Capture the cell that displays the provided text and extract its [X, Y] central coordinate. 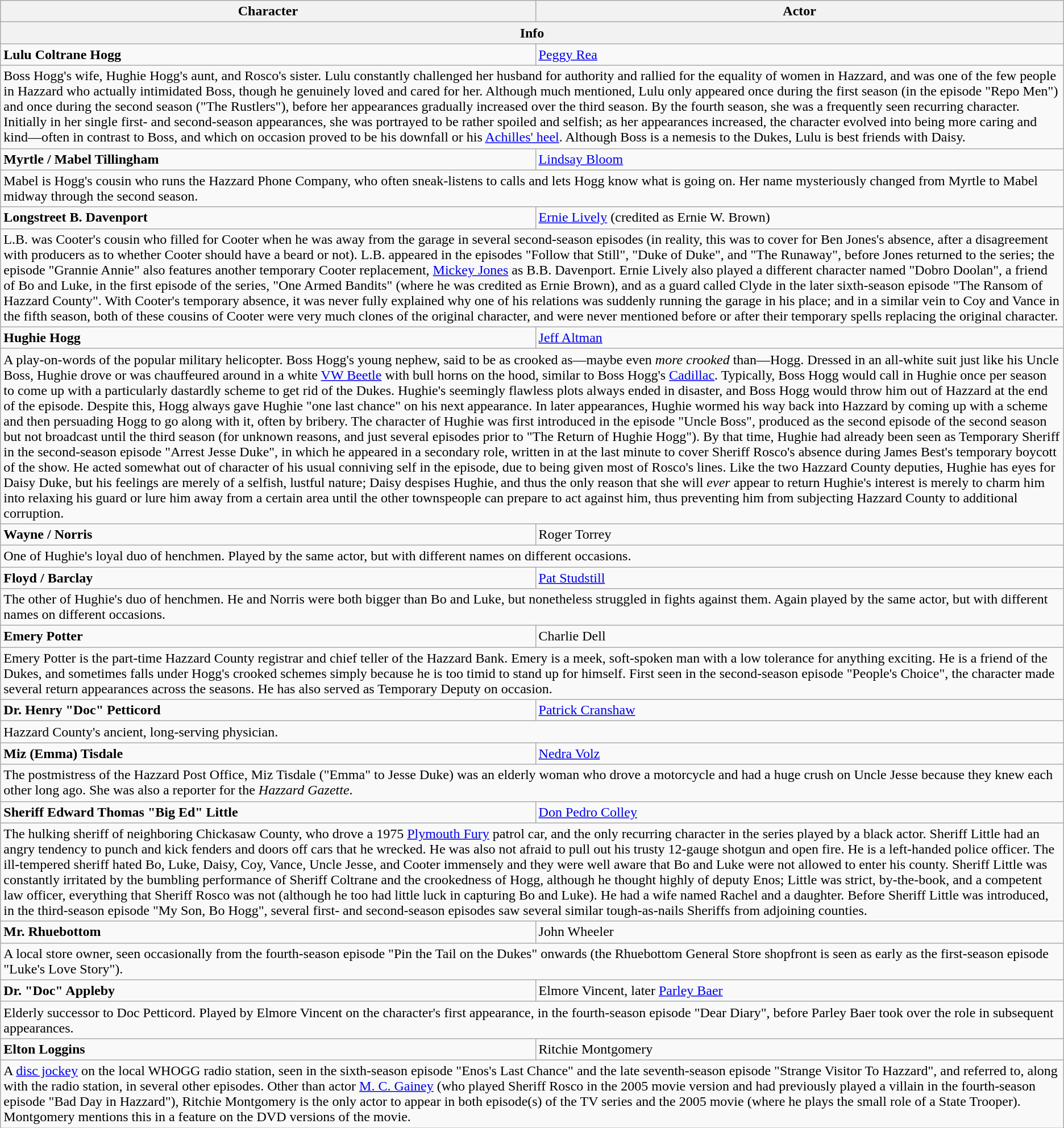
Ritchie Montgomery [799, 1049]
Patrick Cranshaw [799, 710]
Mr. Rhuebottom [268, 932]
Floyd / Barclay [268, 578]
Actor [799, 11]
Wayne / Norris [268, 534]
Sheriff Edward Thomas "Big Ed" Little [268, 812]
Hazzard County's ancient, long-serving physician. [532, 732]
Elton Loggins [268, 1049]
Emery Potter [268, 636]
Ernie Lively (credited as Ernie W. Brown) [799, 218]
Longstreet B. Davenport [268, 218]
Nedra Volz [799, 754]
Lulu Coltrane Hogg [268, 55]
Hughie Hogg [268, 338]
One of Hughie's loyal duo of henchmen. Played by the same actor, but with different names on different occasions. [532, 556]
Info [532, 33]
Character [268, 11]
Charlie Dell [799, 636]
Jeff Altman [799, 338]
Miz (Emma) Tisdale [268, 754]
Elmore Vincent, later Parley Baer [799, 990]
Roger Torrey [799, 534]
Dr. Henry "Doc" Petticord [268, 710]
Pat Studstill [799, 578]
John Wheeler [799, 932]
Lindsay Bloom [799, 159]
Dr. "Doc" Appleby [268, 990]
Peggy Rea [799, 55]
Myrtle / Mabel Tillingham [268, 159]
Don Pedro Colley [799, 812]
